Search for the cell housing the specified text and yield its (x, y) center coordinate. 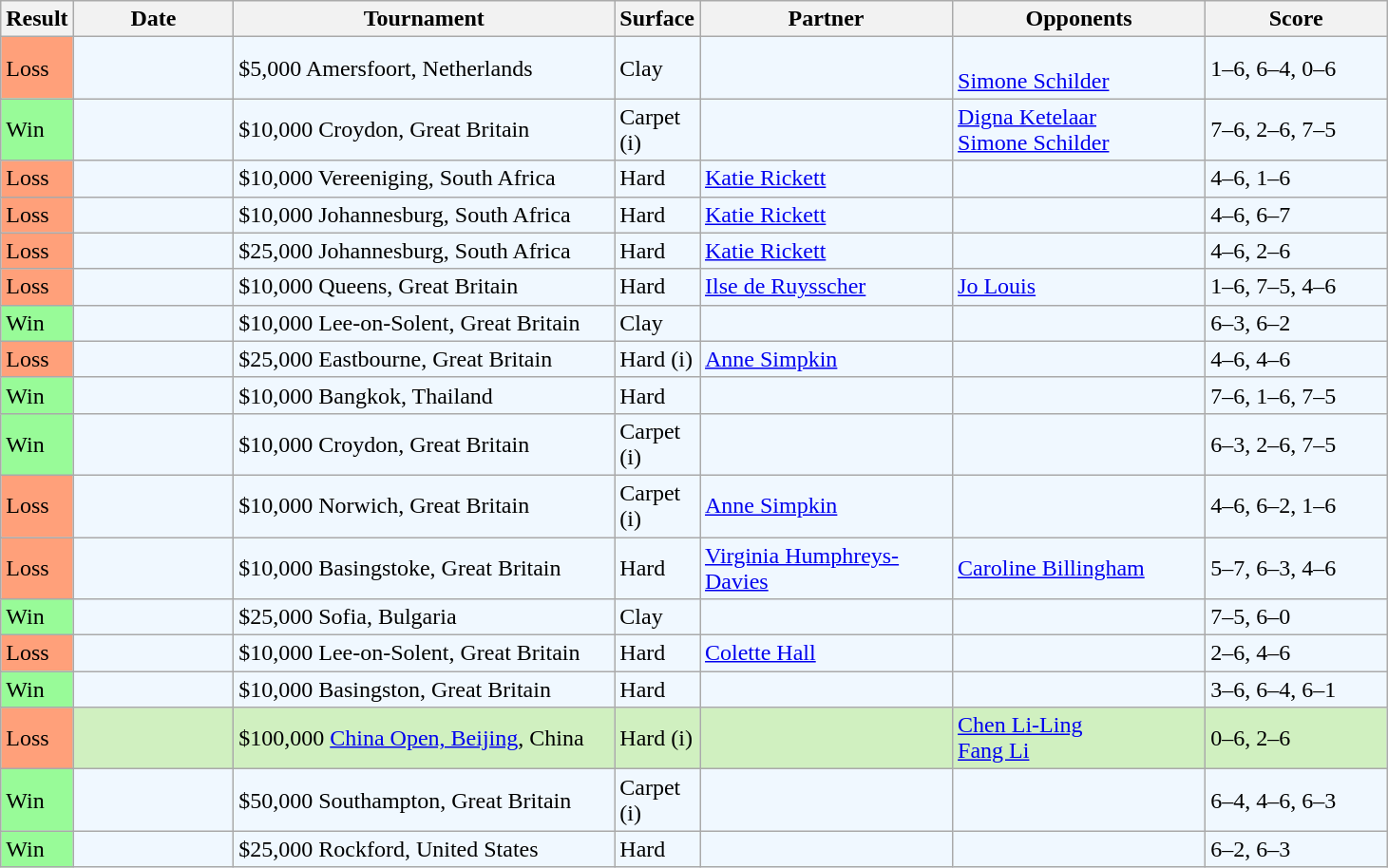
6–2, 6–3 (1296, 849)
6–3, 6–2 (1296, 323)
6–4, 4–6, 6–3 (1296, 800)
$10,000 Basingstoke, Great Britain (424, 568)
$50,000 Southampton, Great Britain (424, 800)
5–7, 6–3, 4–6 (1296, 568)
7–5, 6–0 (1296, 617)
Colette Hall (826, 653)
7–6, 1–6, 7–5 (1296, 395)
$25,000 Rockford, United States (424, 849)
$5,000 Amersfoort, Netherlands (424, 68)
Chen Li-Ling Fang Li (1079, 739)
$25,000 Johannesburg, South Africa (424, 251)
Caroline Billingham (1079, 568)
Ilse de Ruysscher (826, 287)
0–6, 2–6 (1296, 739)
4–6, 1–6 (1296, 179)
Partner (826, 19)
$25,000 Sofia, Bulgaria (424, 617)
Result (37, 19)
$10,000 Norwich, Great Britain (424, 505)
$10,000 Queens, Great Britain (424, 287)
$10,000 Vereeniging, South Africa (424, 179)
7–6, 2–6, 7–5 (1296, 129)
Opponents (1079, 19)
4–6, 6–7 (1296, 215)
6–3, 2–6, 7–5 (1296, 444)
4–6, 6–2, 1–6 (1296, 505)
$100,000 China Open, Beijing, China (424, 739)
Digna Ketelaar Simone Schilder (1079, 129)
Date (154, 19)
$10,000 Bangkok, Thailand (424, 395)
4–6, 2–6 (1296, 251)
Score (1296, 19)
Surface (657, 19)
2–6, 4–6 (1296, 653)
$10,000 Basingston, Great Britain (424, 689)
Virginia Humphreys-Davies (826, 568)
Tournament (424, 19)
Jo Louis (1079, 287)
1–6, 6–4, 0–6 (1296, 68)
3–6, 6–4, 6–1 (1296, 689)
$10,000 Johannesburg, South Africa (424, 215)
4–6, 4–6 (1296, 359)
$25,000 Eastbourne, Great Britain (424, 359)
1–6, 7–5, 4–6 (1296, 287)
Simone Schilder (1079, 68)
